Return the [x, y] coordinate for the center point of the cell that contains the specified text.  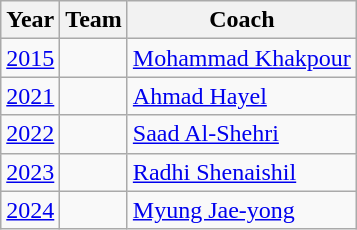
2024 [30, 210]
Ahmad Hayel [242, 96]
Year [30, 20]
2021 [30, 96]
2022 [30, 134]
2015 [30, 58]
Team [94, 20]
Mohammad Khakpour [242, 58]
Coach [242, 20]
Saad Al-Shehri [242, 134]
Myung Jae-yong [242, 210]
2023 [30, 172]
Radhi Shenaishil [242, 172]
